From the cell containing the given text, extract its center point as (x, y) coordinate. 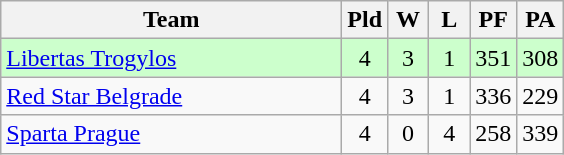
258 (494, 134)
Red Star Belgrade (172, 96)
Libertas Trogylos (172, 58)
339 (540, 134)
229 (540, 96)
336 (494, 96)
PA (540, 20)
Team (172, 20)
Sparta Prague (172, 134)
351 (494, 58)
L (450, 20)
W (408, 20)
308 (540, 58)
0 (408, 134)
Pld (365, 20)
PF (494, 20)
